Provide the [X, Y] coordinate of the cell's center where the given text is located.  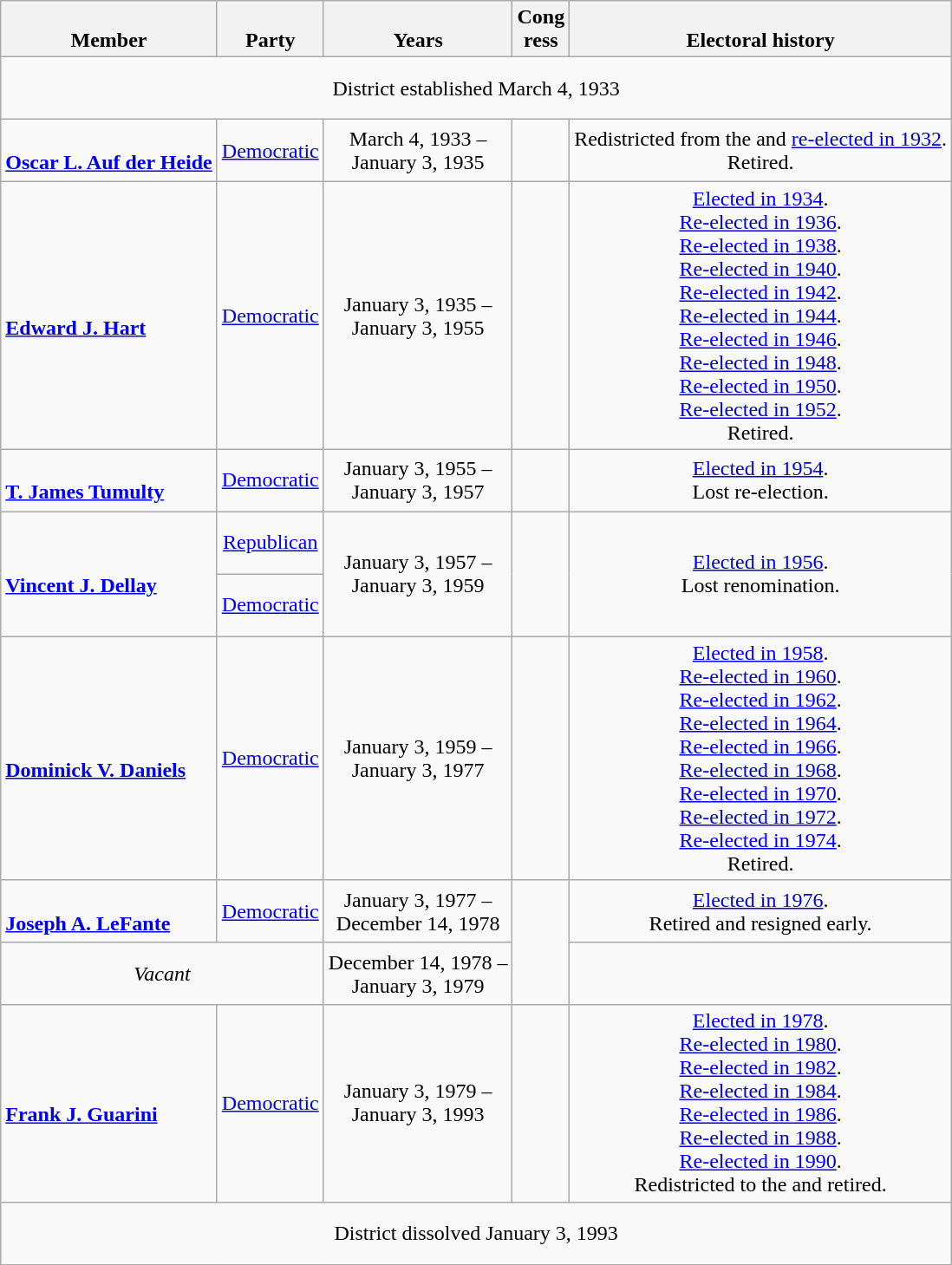
Frank J. Guarini [109, 1103]
January 3, 1979 –January 3, 1993 [418, 1103]
January 3, 1977 –December 14, 1978 [418, 911]
Congress [541, 29]
January 3, 1959 –January 3, 1977 [418, 758]
March 4, 1933 –January 3, 1935 [418, 151]
Dominick V. Daniels [109, 758]
District dissolved January 3, 1993 [477, 1233]
January 3, 1957 –January 3, 1959 [418, 574]
Elected in 1954.Lost re-election. [761, 480]
Elected in 1956.Lost renomination. [761, 574]
Member [109, 29]
Edward J. Hart [109, 316]
Joseph A. LeFante [109, 911]
Electoral history [761, 29]
December 14, 1978 –January 3, 1979 [418, 974]
Vacant [163, 974]
T. James Tumulty [109, 480]
Oscar L. Auf der Heide [109, 151]
January 3, 1935 –January 3, 1955 [418, 316]
Republican [271, 543]
January 3, 1955 –January 3, 1957 [418, 480]
Elected in 1976.Retired and resigned early. [761, 911]
Vincent J. Dellay [109, 574]
Party [271, 29]
District established March 4, 1933 [477, 88]
Years [418, 29]
Redistricted from the and re-elected in 1932.Retired. [761, 151]
